Extract the [X, Y] coordinate from the center of the cell holding the provided text.  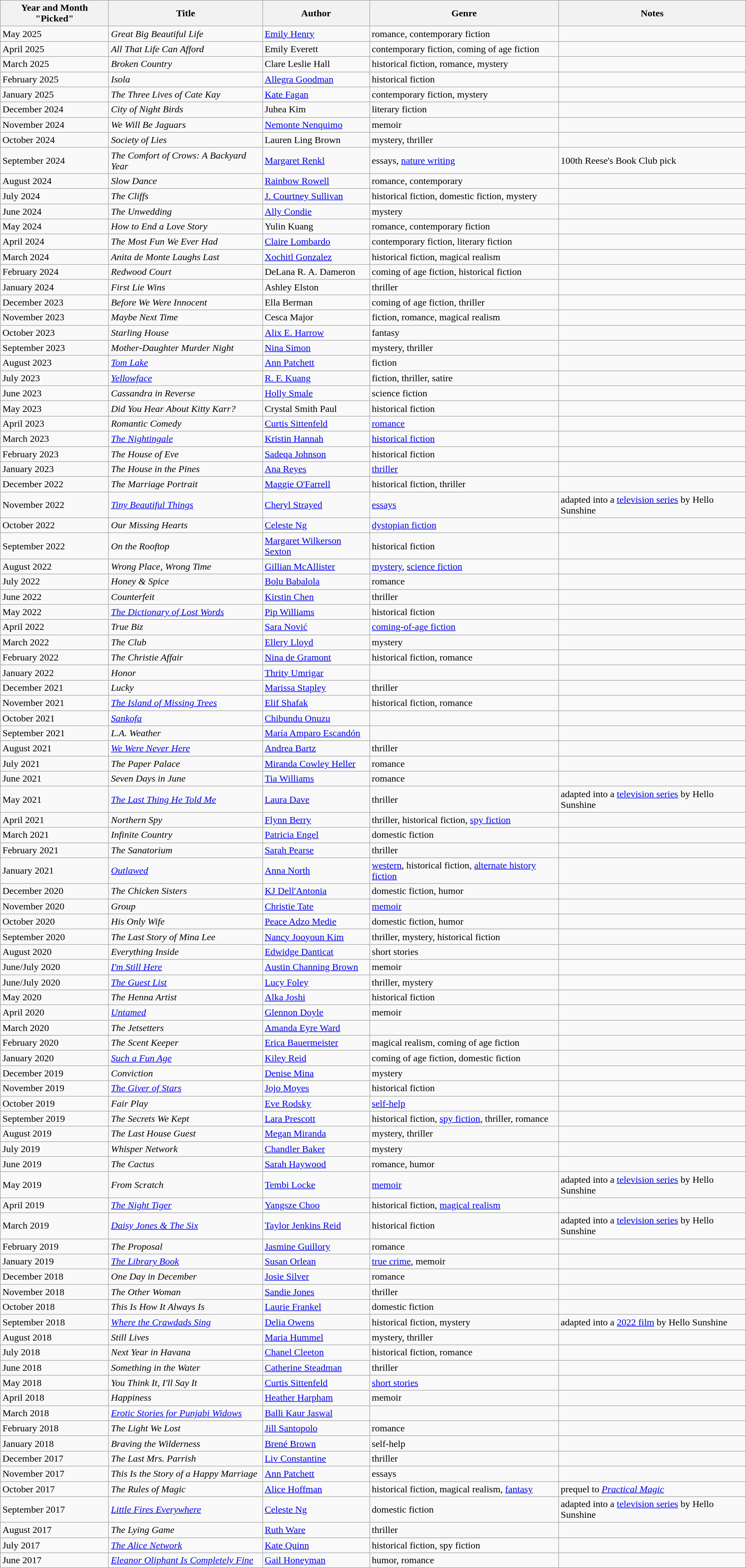
The Christie Affair [186, 657]
September 2017 [55, 1510]
October 2021 [55, 718]
May 2022 [55, 612]
Untamed [186, 1013]
Still Lives [186, 1337]
His Only Wife [186, 921]
The Henna Artist [186, 998]
The Cactus [186, 1164]
December 2024 [55, 110]
July 2021 [55, 764]
December 2022 [55, 484]
coming of age fiction, historical fiction [464, 272]
Kristin Hannah [316, 439]
The House of Eve [186, 454]
October 2024 [55, 140]
Pip Williams [316, 612]
Rainbow Rowell [316, 181]
September 2020 [55, 937]
Year and Month "Picked" [55, 14]
R. F. Kuang [316, 378]
Andrea Bartz [316, 749]
November 2021 [55, 703]
The Light We Lost [186, 1428]
July 2019 [55, 1149]
October 2017 [55, 1489]
February 2023 [55, 454]
Patricia Engel [316, 835]
Jill Santopolo [316, 1428]
The Last Story of Mina Lee [186, 937]
western, historical fiction, alternate history fiction [464, 871]
Balli Kaur Jaswal [316, 1413]
humor, romance [464, 1560]
Chanel Cleeton [316, 1352]
Juhea Kim [316, 110]
Everything Inside [186, 952]
October 2023 [55, 333]
adapted into a 2022 film by Hello Sunshine [652, 1322]
The Cliffs [186, 196]
The Paper Palace [186, 764]
June 2021 [55, 779]
Clare Leslie Hall [316, 64]
Nina de Gramont [316, 657]
Society of Lies [186, 140]
The Club [186, 642]
Alice Hoffman [316, 1489]
August 2020 [55, 952]
100th Reese's Book Club pick [652, 160]
Our Missing Hearts [186, 525]
Flynn Berry [316, 820]
August 2022 [55, 566]
romance, humor [464, 1164]
Sadeqa Johnson [316, 454]
The Library Book [186, 1262]
The Sanatorium [186, 850]
Maria Hummel [316, 1337]
fiction, romance, magical realism [464, 318]
coming of age fiction, domestic fiction [464, 1058]
April 2022 [55, 627]
Anita de Monte Laughs Last [186, 257]
Denise Mina [316, 1073]
Laura Dave [316, 799]
February 2018 [55, 1428]
Fair Play [186, 1103]
January 2018 [55, 1443]
December 2023 [55, 302]
June 2019 [55, 1164]
Infinite Country [186, 835]
June 2024 [55, 212]
The Marriage Portrait [186, 484]
January 2022 [55, 672]
Before We Were Innocent [186, 302]
Eleanor Oliphant Is Completely Fine [186, 1560]
Josie Silver [316, 1277]
true crime, memoir [464, 1262]
Crystal Smith Paul [316, 408]
March 2022 [55, 642]
Title [186, 14]
January 2019 [55, 1262]
Bolu Babalola [316, 582]
Yellowface [186, 378]
November 2022 [55, 505]
contemporary fiction, coming of age fiction [464, 49]
Northern Spy [186, 820]
coming of age fiction, thriller [464, 302]
Sara Nović [316, 627]
We Were Never Here [186, 749]
This Is the Story of a Happy Marriage [186, 1474]
Delia Owens [316, 1322]
Wrong Place, Wrong Time [186, 566]
Miranda Cowley Heller [316, 764]
Did You Hear About Kitty Karr? [186, 408]
historical fiction, thriller [464, 484]
Austin Channing Brown [316, 967]
Tembi Locke [316, 1185]
Glennon Doyle [316, 1013]
October 2020 [55, 921]
February 2019 [55, 1247]
March 2025 [55, 64]
Broken Country [186, 64]
June 2017 [55, 1560]
February 2020 [55, 1043]
Kirstin Chen [316, 597]
From Scratch [186, 1185]
Happiness [186, 1398]
DeLana R. A. Dameron [316, 272]
Where the Crawdads Sing [186, 1322]
March 2019 [55, 1225]
November 2017 [55, 1474]
The Rules of Magic [186, 1489]
August 2018 [55, 1337]
April 2019 [55, 1205]
February 2024 [55, 272]
Kiley Reid [316, 1058]
Tom Lake [186, 363]
You Think It, I'll Say It [186, 1383]
Allegra Goodman [316, 79]
January 2024 [55, 287]
historical fiction, spy fiction, thriller, romance [464, 1119]
Christie Tate [316, 906]
prequel to Practical Magic [652, 1489]
Marissa Stapley [316, 688]
Genre [464, 14]
Emily Everett [316, 49]
November 2019 [55, 1088]
May 2019 [55, 1185]
The Proposal [186, 1247]
We Will Be Jaguars [186, 125]
thriller, mystery [464, 982]
September 2024 [55, 160]
Honor [186, 672]
Ashley Elston [316, 287]
The Chicken Sisters [186, 891]
May 2024 [55, 227]
Ellery Lloyd [316, 642]
February 2022 [55, 657]
Liv Constantine [316, 1458]
Erotic Stories for Punjabi Widows [186, 1413]
Nina Simon [316, 348]
August 2023 [55, 363]
January 2025 [55, 94]
The Alice Network [186, 1545]
coming-of-age fiction [464, 627]
Eve Rodsky [316, 1103]
July 2018 [55, 1352]
October 2019 [55, 1103]
Seven Days in June [186, 779]
The Giver of Stars [186, 1088]
The House in the Pines [186, 469]
Honey & Spice [186, 582]
September 2018 [55, 1322]
January 2021 [55, 871]
True Biz [186, 627]
historical fiction, spy fiction [464, 1545]
contemporary fiction, mystery [464, 94]
This Is How It Always Is [186, 1307]
The Jetsetters [186, 1028]
Ella Berman [316, 302]
Thrity Umrigar [316, 672]
Margaret Wilkerson Sexton [316, 546]
July 2024 [55, 196]
March 2024 [55, 257]
Gillian McAllister [316, 566]
Claire Lombardo [316, 242]
December 2018 [55, 1277]
December 2021 [55, 688]
The Last Mrs. Parrish [186, 1458]
The Scent Keeper [186, 1043]
Cheryl Strayed [316, 505]
The Other Woman [186, 1292]
Author [316, 14]
Jojo Moyes [316, 1088]
Notes [652, 14]
March 2018 [55, 1413]
May 2023 [55, 408]
April 2020 [55, 1013]
Emily Henry [316, 34]
The Most Fun We Ever Had [186, 242]
April 2023 [55, 423]
September 2023 [55, 348]
Group [186, 906]
The Guest List [186, 982]
Slow Dance [186, 181]
literary fiction [464, 110]
Braving the Wilderness [186, 1443]
Isola [186, 79]
mystery, science fiction [464, 566]
Erica Bauermeister [316, 1043]
September 2022 [55, 546]
August 2024 [55, 181]
March 2021 [55, 835]
fiction, thriller, satire [464, 378]
Tia Williams [316, 779]
August 2021 [55, 749]
Maybe Next Time [186, 318]
Tiny Beautiful Things [186, 505]
November 2023 [55, 318]
Outlawed [186, 871]
thriller, historical fiction, spy fiction [464, 820]
Sankofa [186, 718]
First Lie Wins [186, 287]
July 2023 [55, 378]
Holly Smale [316, 393]
Kate Fagan [316, 94]
December 2017 [55, 1458]
Whisper Network [186, 1149]
Sarah Pearse [316, 850]
August 2019 [55, 1134]
February 2021 [55, 850]
Gail Honeyman [316, 1560]
historical fiction, romance, mystery [464, 64]
April 2018 [55, 1398]
May 2025 [55, 34]
September 2021 [55, 733]
Jasmine Guillory [316, 1247]
María Amparo Escandón [316, 733]
The Nightingale [186, 439]
Yangsze Choo [316, 1205]
On the Rooftop [186, 546]
The Last House Guest [186, 1134]
January 2023 [55, 469]
How to End a Love Story [186, 227]
Alka Joshi [316, 998]
Romantic Comedy [186, 423]
July 2022 [55, 582]
Megan Miranda [316, 1134]
science fiction [464, 393]
May 2020 [55, 998]
Such a Fun Age [186, 1058]
Cassandra in Reverse [186, 393]
Elif Shafak [316, 703]
July 2017 [55, 1545]
I'm Still Here [186, 967]
June 2022 [55, 597]
March 2020 [55, 1028]
Anna North [316, 871]
Sandie Jones [316, 1292]
Little Fires Everywhere [186, 1510]
Heather Harpham [316, 1398]
Taylor Jenkins Reid [316, 1225]
Ruth Ware [316, 1530]
Peace Adzo Medie [316, 921]
May 2021 [55, 799]
Lara Prescott [316, 1119]
Xochitl Gonzalez [316, 257]
April 2024 [55, 242]
essays, nature writing [464, 160]
thriller, mystery, historical fiction [464, 937]
February 2025 [55, 79]
The Comfort of Crows: A Backyard Year [186, 160]
fantasy [464, 333]
The Three Lives of Cate Kay [186, 94]
historical fiction, mystery [464, 1322]
June 2018 [55, 1368]
Susan Orlean [316, 1262]
Amanda Eyre Ward [316, 1028]
Something in the Water [186, 1368]
September 2019 [55, 1119]
November 2018 [55, 1292]
Conviction [186, 1073]
December 2020 [55, 891]
The Last Thing He Told Me [186, 799]
magical realism, coming of age fiction [464, 1043]
November 2024 [55, 125]
contemporary fiction, literary fiction [464, 242]
Ally Condie [316, 212]
Chibundu Onuzu [316, 718]
Nancy Jooyoun Kim [316, 937]
One Day in December [186, 1277]
Lucy Foley [316, 982]
The Dictionary of Lost Words [186, 612]
City of Night Birds [186, 110]
Alix E. Harrow [316, 333]
January 2020 [55, 1058]
dystopian fiction [464, 525]
June 2023 [55, 393]
Edwidge Danticat [316, 952]
KJ Dell'Antonia [316, 891]
The Secrets We Kept [186, 1119]
Mother-Daughter Murder Night [186, 348]
Brené Brown [316, 1443]
May 2018 [55, 1383]
April 2021 [55, 820]
Starling House [186, 333]
November 2020 [55, 906]
October 2022 [55, 525]
The Night Tiger [186, 1205]
Sarah Haywood [316, 1164]
Daisy Jones & The Six [186, 1225]
L.A. Weather [186, 733]
historical fiction, magical realism, fantasy [464, 1489]
Catherine Steadman [316, 1368]
romance, contemporary [464, 181]
Next Year in Havana [186, 1352]
fiction [464, 363]
Chandler Baker [316, 1149]
J. Courtney Sullivan [316, 196]
Lucky [186, 688]
August 2017 [55, 1530]
Margaret Renkl [316, 160]
Kate Quinn [316, 1545]
April 2025 [55, 49]
historical fiction, domestic fiction, mystery [464, 196]
Counterfeit [186, 597]
Redwood Court [186, 272]
October 2018 [55, 1307]
Ana Reyes [316, 469]
March 2023 [55, 439]
All That Life Can Afford [186, 49]
The Unwedding [186, 212]
The Lying Game [186, 1530]
Yulin Kuang [316, 227]
Maggie O'Farrell [316, 484]
Great Big Beautiful Life [186, 34]
Cesca Major [316, 318]
Nemonte Nenquimo [316, 125]
December 2019 [55, 1073]
The Island of Missing Trees [186, 703]
Laurie Frankel [316, 1307]
Lauren Ling Brown [316, 140]
